Pinpoint the cell where the given text exists, returning its (x, y) midpoint coordinate. 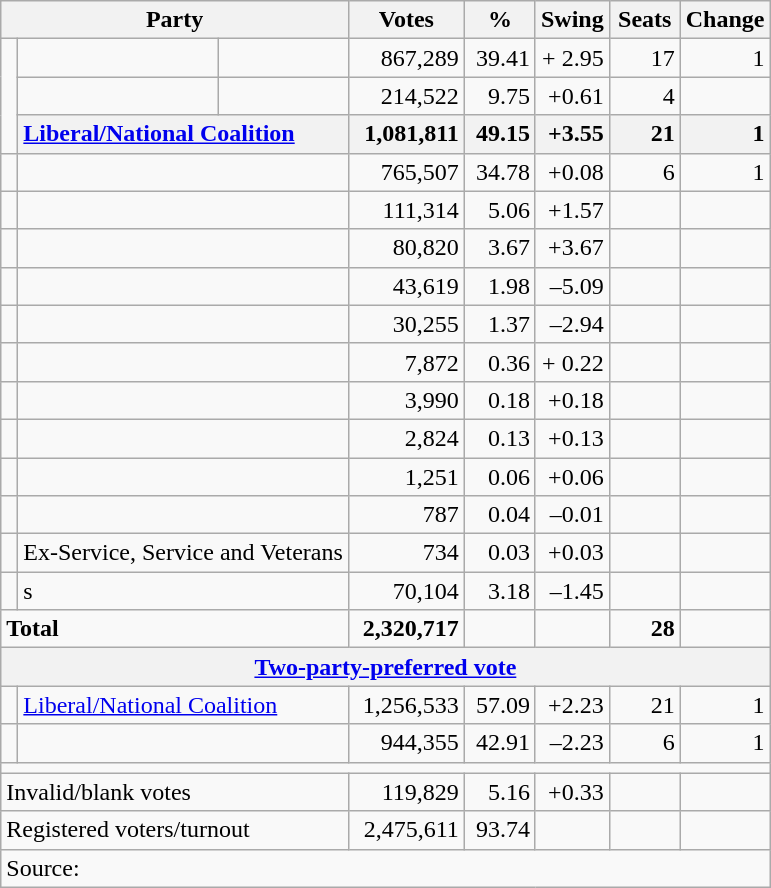
30,255 (406, 324)
17 (644, 58)
Source: (386, 868)
0.04 (500, 515)
111,314 (406, 210)
+1.57 (572, 210)
+0.13 (572, 438)
Two-party-preferred vote (386, 667)
Swing (572, 20)
119,829 (406, 792)
944,355 (406, 743)
734 (406, 553)
0.03 (500, 553)
34.78 (500, 172)
1.98 (500, 286)
9.75 (500, 96)
Ex-Service, Service and Veterans (183, 553)
2,824 (406, 438)
49.15 (500, 134)
% (500, 20)
+0.03 (572, 553)
–2.94 (572, 324)
Change (725, 20)
Registered voters/turnout (175, 830)
+0.08 (572, 172)
28 (644, 629)
0.18 (500, 400)
1,251 (406, 477)
93.74 (500, 830)
+ 2.95 (572, 58)
0.36 (500, 362)
Party (175, 20)
+0.33 (572, 792)
5.06 (500, 210)
867,289 (406, 58)
s (183, 591)
–1.45 (572, 591)
4 (644, 96)
+0.61 (572, 96)
5.16 (500, 792)
7,872 (406, 362)
42.91 (500, 743)
2,320,717 (406, 629)
+3.55 (572, 134)
3.18 (500, 591)
39.41 (500, 58)
0.13 (500, 438)
+2.23 (572, 705)
765,507 (406, 172)
214,522 (406, 96)
80,820 (406, 248)
1.37 (500, 324)
1,256,533 (406, 705)
Seats (644, 20)
Votes (406, 20)
0.06 (500, 477)
1,081,811 (406, 134)
+0.18 (572, 400)
–0.01 (572, 515)
Total (175, 629)
3.67 (500, 248)
3,990 (406, 400)
70,104 (406, 591)
43,619 (406, 286)
–2.23 (572, 743)
787 (406, 515)
+0.06 (572, 477)
57.09 (500, 705)
Invalid/blank votes (175, 792)
+3.67 (572, 248)
–5.09 (572, 286)
2,475,611 (406, 830)
+ 0.22 (572, 362)
